Return the [x, y] coordinate for the center point of the cell that contains the specified text.  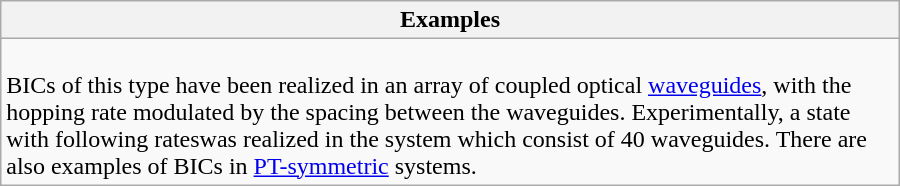
Examples [450, 20]
